From the cell containing the given text, extract its center point as (x, y) coordinate. 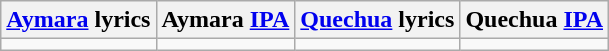
Aymara lyrics (78, 20)
Aymara IPA (226, 20)
Quechua IPA (534, 20)
Quechua lyrics (378, 20)
